Extract the [x, y] coordinate from the center of the cell holding the provided text.  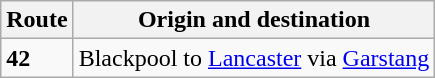
Route [37, 20]
Origin and destination [254, 20]
Blackpool to Lancaster via Garstang [254, 58]
42 [37, 58]
